Scan for the cell matching the given text and deliver its (x, y) coordinate at center. 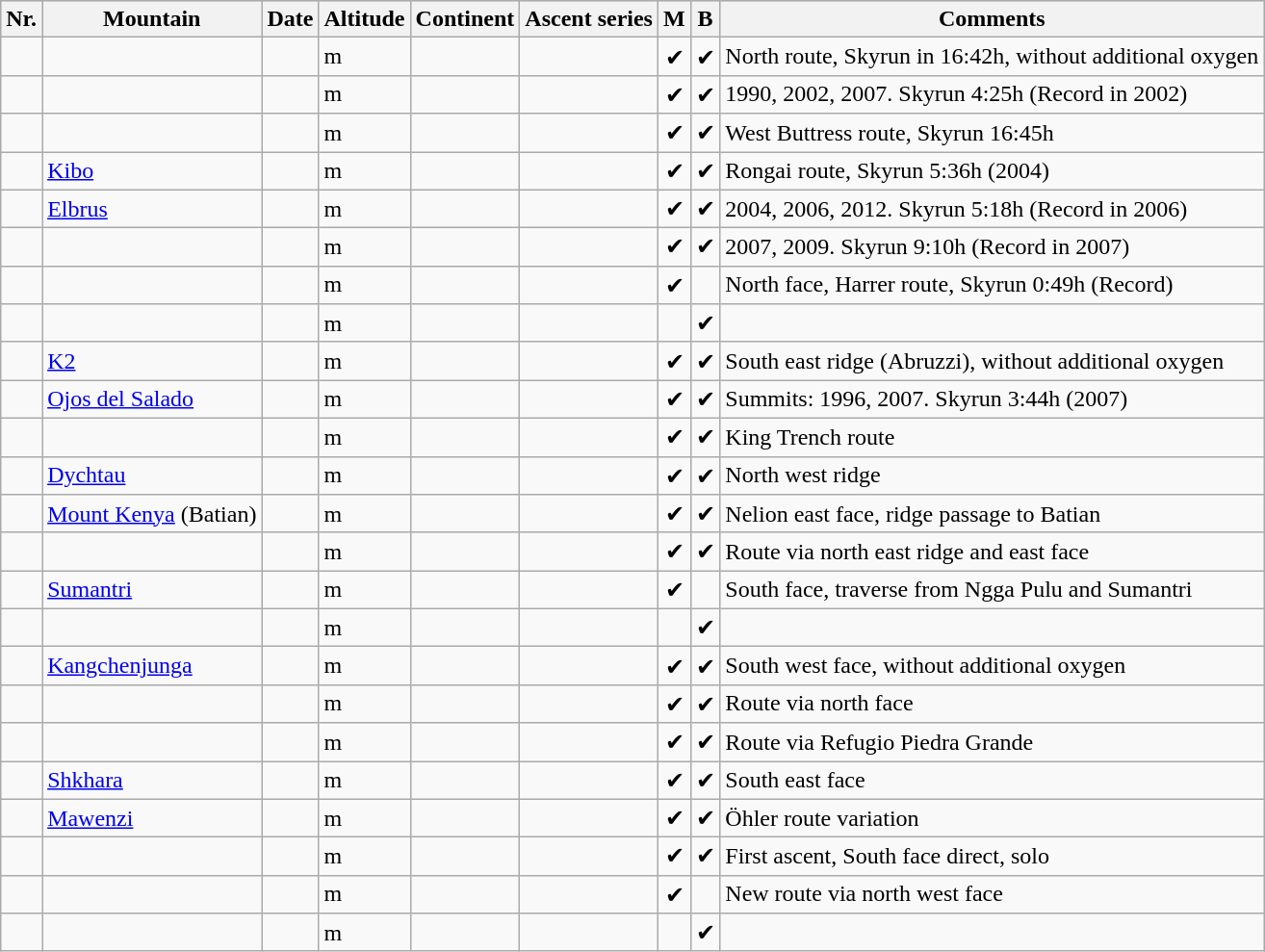
Ascent series (589, 19)
First ascent, South face direct, solo (992, 857)
Sumantri (152, 590)
North west ridge (992, 476)
2007, 2009. Skyrun 9:10h (Record in 2007) (992, 247)
1990, 2002, 2007. Skyrun 4:25h (Record in 2002) (992, 94)
Mount Kenya (Batian) (152, 514)
M (674, 19)
West Buttress route, Skyrun 16:45h (992, 133)
South west face, without additional oxygen (992, 666)
King Trench route (992, 437)
South east ridge (Abruzzi), without additional oxygen (992, 361)
Kangchenjunga (152, 666)
South face, traverse from Ngga Pulu and Sumantri (992, 590)
Date (291, 19)
South east face (992, 780)
New route via north west face (992, 894)
K2 (152, 361)
Summits: 1996, 2007. Skyrun 3:44h (2007) (992, 399)
2004, 2006, 2012. Skyrun 5:18h (Record in 2006) (992, 209)
Kibo (152, 171)
North face, Harrer route, Skyrun 0:49h (Record) (992, 285)
Nelion east face, ridge passage to Batian (992, 514)
Nr. (21, 19)
B (705, 19)
Altitude (364, 19)
Route via Refugio Piedra Grande (992, 742)
Mountain (152, 19)
Continent (465, 19)
Route via north east ridge and east face (992, 552)
North route, Skyrun in 16:42h, without additional oxygen (992, 57)
Shkhara (152, 780)
Dychtau (152, 476)
Route via north face (992, 704)
Elbrus (152, 209)
Comments (992, 19)
Ojos del Salado (152, 399)
Mawenzi (152, 818)
Öhler route variation (992, 818)
Rongai route, Skyrun 5:36h (2004) (992, 171)
